Find where the given text appears and provide that cell's center as [x, y] coordinate. 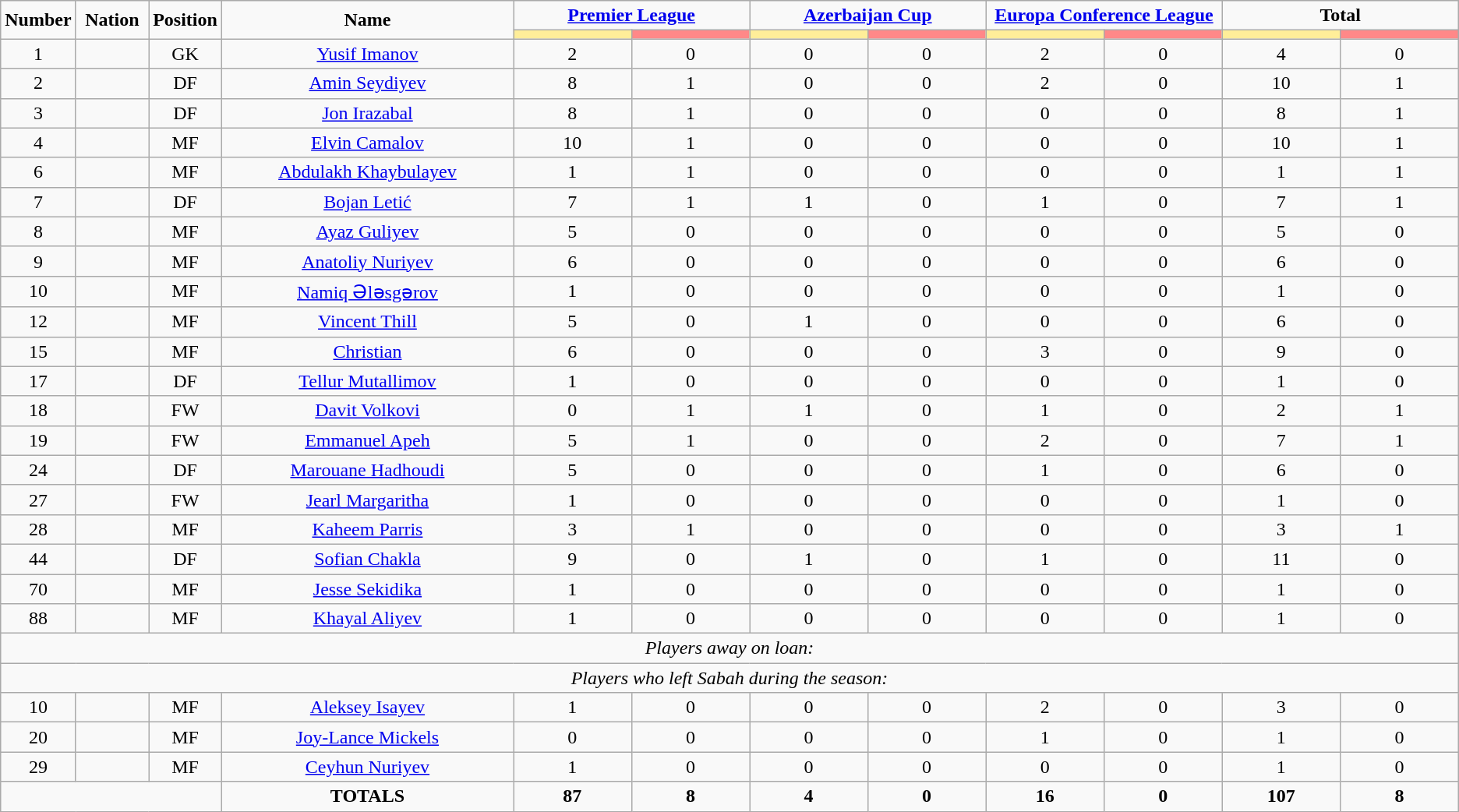
29 [38, 767]
Anatoliy Nuriyev [367, 261]
20 [38, 737]
Premier League [631, 16]
Total [1341, 16]
88 [38, 619]
Vincent Thill [367, 322]
Yusif Imanov [367, 54]
16 [1045, 796]
Namiq Ələsgərov [367, 291]
Tellur Mutallimov [367, 381]
Ceyhun Nuriyev [367, 767]
Number [38, 20]
Players away on loan: [729, 648]
18 [38, 411]
15 [38, 351]
Sofian Chakla [367, 559]
Abdulakh Khaybulayev [367, 172]
11 [1281, 559]
Elvin Camalov [367, 143]
28 [38, 529]
Players who left Sabah during the season: [729, 678]
Jearl Margaritha [367, 500]
Amin Seydiyev [367, 83]
Nation [112, 20]
Europa Conference League [1104, 16]
17 [38, 381]
12 [38, 322]
Jon Irazabal [367, 113]
Name [367, 20]
87 [572, 796]
Jesse Sekidika [367, 588]
107 [1281, 796]
TOTALS [367, 796]
44 [38, 559]
24 [38, 470]
Davit Volkovi [367, 411]
Joy-Lance Mickels [367, 737]
Marouane Hadhoudi [367, 470]
27 [38, 500]
Ayaz Guliyev [367, 231]
GK [185, 54]
Aleksey Isayev [367, 708]
Position [185, 20]
Emmanuel Apeh [367, 440]
Kaheem Parris [367, 529]
Khayal Aliyev [367, 619]
19 [38, 440]
Bojan Letić [367, 202]
70 [38, 588]
Christian [367, 351]
Azerbaijan Cup [868, 16]
